Return the (x, y) coordinate for the center point of the cell that contains the specified text.  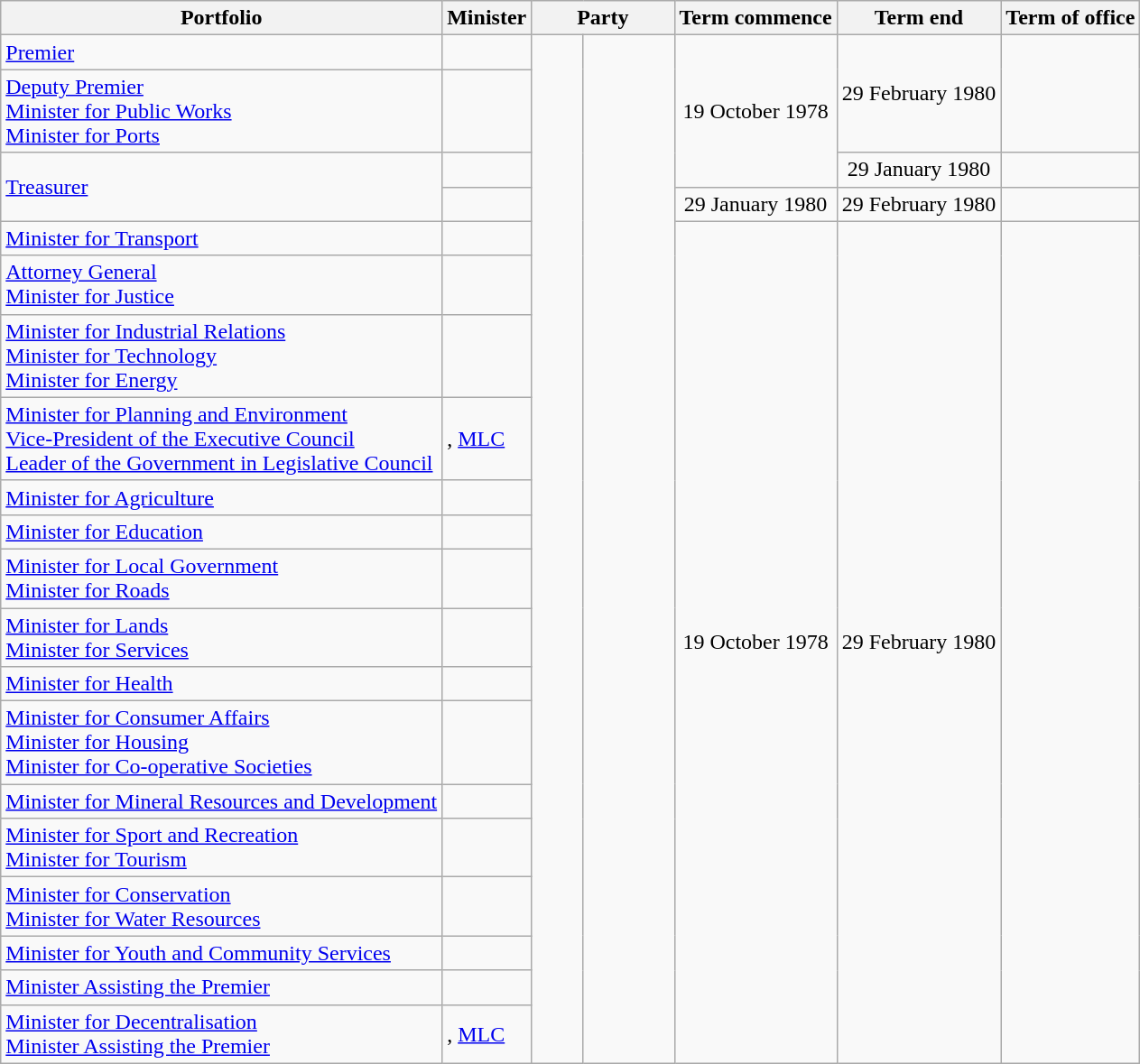
Minister for Consumer AffairsMinister for HousingMinister for Co-operative Societies (222, 743)
Minister for Agriculture (222, 497)
Minister for LandsMinister for Services (222, 637)
Minister for Mineral Resources and Development (222, 801)
Minister for Industrial RelationsMinister for TechnologyMinister for Energy (222, 356)
Premier (222, 52)
Deputy PremierMinister for Public WorksMinister for Ports (222, 111)
Treasurer (222, 187)
Term end (919, 18)
Portfolio (222, 18)
Term commence (755, 18)
Minister for ConservationMinister for Water Resources (222, 906)
Minister for Sport and RecreationMinister for Tourism (222, 848)
Minister for Transport (222, 238)
Term of office (1070, 18)
Minister for Education (222, 532)
Minister Assisting the Premier (222, 987)
Minister for Planning and EnvironmentVice-President of the Executive CouncilLeader of the Government in Legislative Council (222, 439)
Minister for Youth and Community Services (222, 953)
Minister (487, 18)
Minister for Local GovernmentMinister for Roads (222, 578)
Attorney GeneralMinister for Justice (222, 285)
Party (603, 18)
Minister for Health (222, 684)
Minister for DecentralisationMinister Assisting the Premier (222, 1034)
